For the text-containing cell, return its midpoint in [x, y] coordinate format. 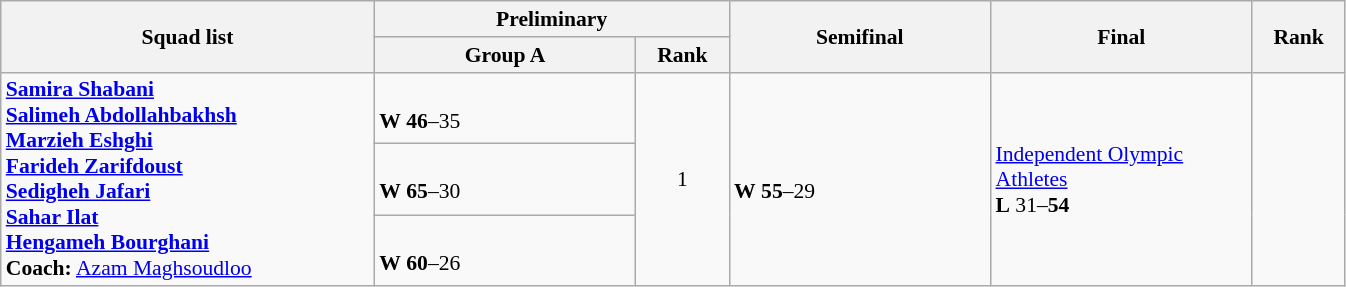
Squad list [188, 36]
W 65–30 [504, 180]
Semifinal [860, 36]
Independent Olympic AthletesL 31–54 [1120, 179]
Samira ShabaniSalimeh AbdollahbakhshMarzieh EshghiFarideh ZarifdoustSedigheh JafariSahar IlatHengameh BourghaniCoach: Azam Maghsoudloo [188, 179]
W 46–35 [504, 108]
Final [1120, 36]
W 60–26 [504, 250]
W 55–29 [860, 179]
1 [682, 179]
Preliminary [552, 19]
Group A [504, 55]
